Identify which cell holds the provided text, then report its [X, Y] central coordinate. 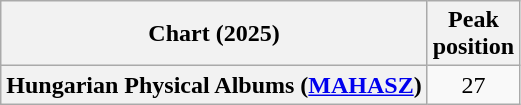
Chart (2025) [214, 34]
Hungarian Physical Albums (MAHASZ) [214, 85]
27 [473, 85]
Peakposition [473, 34]
